Pinpoint the cell where the given text exists, returning its (X, Y) midpoint coordinate. 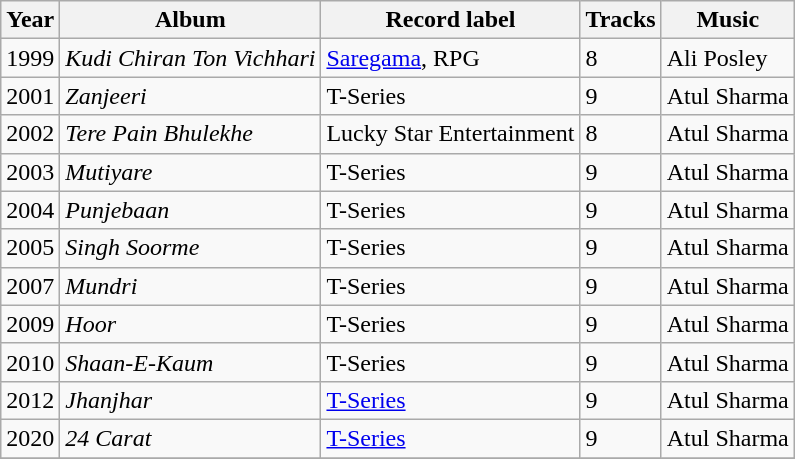
Singh Soorme (190, 248)
24 Carat (190, 438)
Saregama, RPG (450, 58)
2020 (30, 438)
2004 (30, 210)
Tere Pain Bhulekhe (190, 134)
Hoor (190, 324)
Zanjeeri (190, 96)
Mutiyare (190, 172)
Tracks (620, 20)
Jhanjhar (190, 400)
Kudi Chiran Ton Vichhari (190, 58)
Music (728, 20)
Mundri (190, 286)
2010 (30, 362)
Lucky Star Entertainment (450, 134)
2012 (30, 400)
Punjebaan (190, 210)
2007 (30, 286)
2005 (30, 248)
2009 (30, 324)
2002 (30, 134)
2003 (30, 172)
Year (30, 20)
1999 (30, 58)
2001 (30, 96)
Album (190, 20)
Ali Posley (728, 58)
Shaan-E-Kaum (190, 362)
Record label (450, 20)
